Return (X, Y) of the center of cell containing provided text 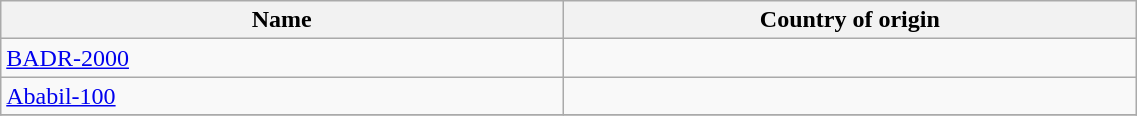
Country of origin (850, 20)
Name (282, 20)
Ababil-100 (282, 96)
BADR-2000 (282, 58)
